Search for the cell housing the specified text and yield its [X, Y] center coordinate. 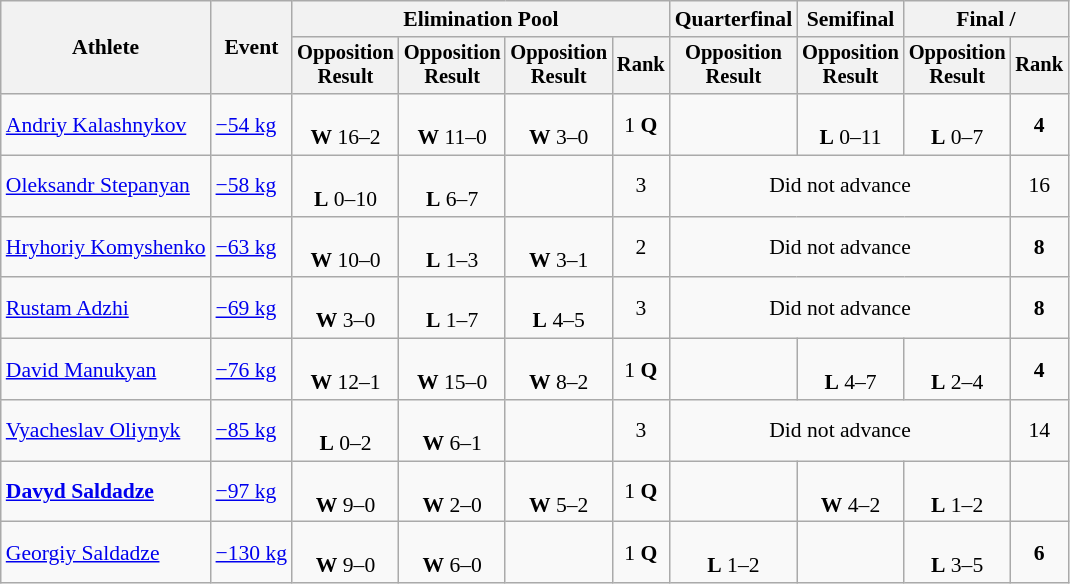
Oleksandr Stepanyan [106, 186]
W 16–2 [346, 124]
L 1–3 [452, 248]
W 6–1 [452, 430]
Vyacheslav Oliynyk [106, 430]
L 4–7 [850, 370]
W 6–0 [452, 552]
Semifinal [850, 19]
−130 kg [252, 552]
W 4–2 [850, 492]
−69 kg [252, 308]
David Manukyan [106, 370]
−54 kg [252, 124]
W 2–0 [452, 492]
L 0–2 [346, 430]
L 1–7 [452, 308]
Elimination Pool [480, 19]
L 0–7 [958, 124]
14 [1039, 430]
Final / [986, 19]
Hryhoriy Komyshenko [106, 248]
−76 kg [252, 370]
−63 kg [252, 248]
−58 kg [252, 186]
−97 kg [252, 492]
L 0–10 [346, 186]
L 6–7 [452, 186]
W 12–1 [346, 370]
W 5–2 [558, 492]
−85 kg [252, 430]
Rustam Adzhi [106, 308]
L 2–4 [958, 370]
L 0–11 [850, 124]
2 [641, 248]
16 [1039, 186]
Davyd Saldadze [106, 492]
6 [1039, 552]
L 3–5 [958, 552]
Athlete [106, 48]
W 8–2 [558, 370]
Andriy Kalashnykov [106, 124]
W 3–1 [558, 248]
Quarterfinal [734, 19]
W 10–0 [346, 248]
W 15–0 [452, 370]
L 4–5 [558, 308]
W 11–0 [452, 124]
Georgiy Saldadze [106, 552]
Event [252, 48]
